Find where the given text appears and provide that cell's center as [x, y] coordinate. 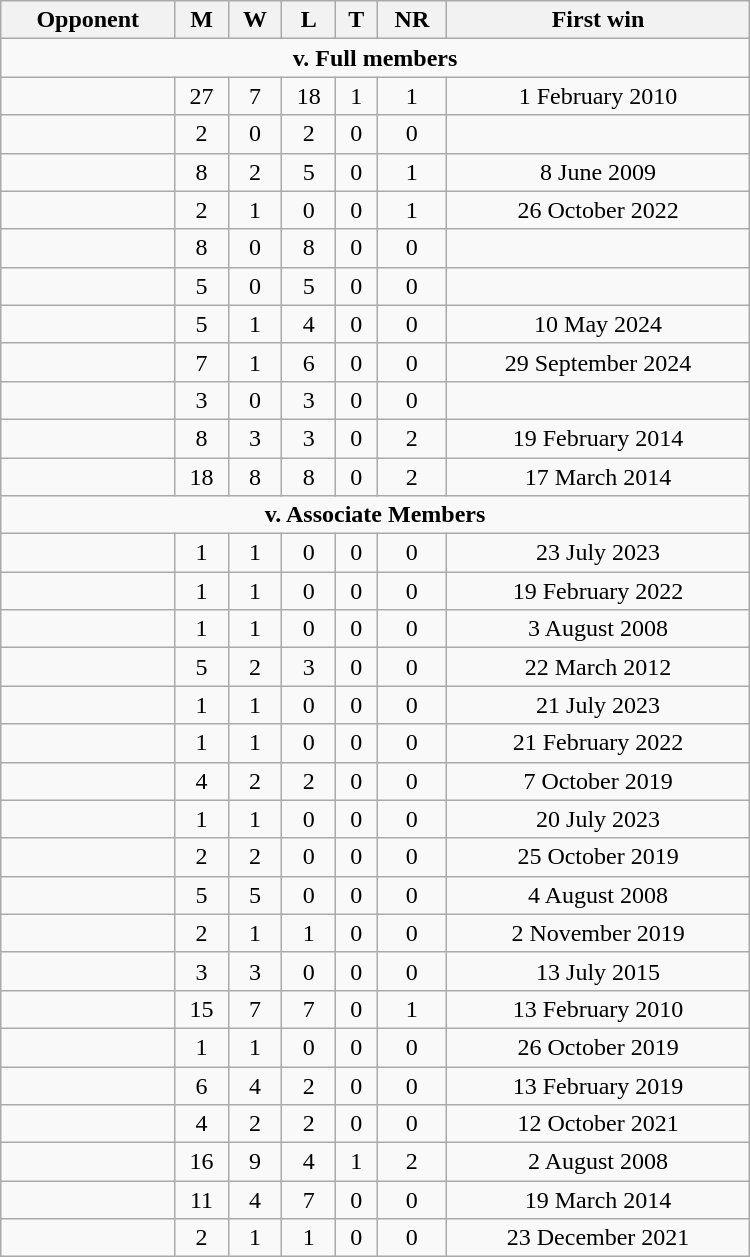
23 July 2023 [598, 553]
7 October 2019 [598, 781]
21 February 2022 [598, 743]
9 [255, 1162]
12 October 2021 [598, 1124]
v. Full members [375, 58]
13 July 2015 [598, 971]
26 October 2019 [598, 1047]
15 [202, 1009]
29 September 2024 [598, 362]
17 March 2014 [598, 477]
19 February 2014 [598, 438]
13 February 2019 [598, 1085]
W [255, 20]
4 August 2008 [598, 895]
Opponent [88, 20]
25 October 2019 [598, 857]
20 July 2023 [598, 819]
T [356, 20]
3 August 2008 [598, 629]
First win [598, 20]
21 July 2023 [598, 705]
1 February 2010 [598, 96]
27 [202, 96]
22 March 2012 [598, 667]
19 March 2014 [598, 1200]
2 August 2008 [598, 1162]
L [309, 20]
11 [202, 1200]
2 November 2019 [598, 933]
16 [202, 1162]
v. Associate Members [375, 515]
26 October 2022 [598, 210]
NR [412, 20]
8 June 2009 [598, 172]
19 February 2022 [598, 591]
10 May 2024 [598, 324]
13 February 2010 [598, 1009]
23 December 2021 [598, 1238]
M [202, 20]
